Identify which cell holds the provided text, then report its (x, y) central coordinate. 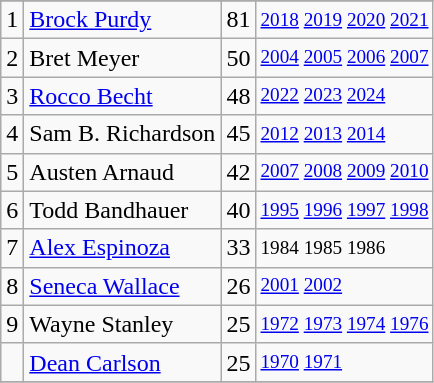
9 (12, 324)
26 (238, 286)
Rocco Becht (122, 96)
2 (12, 58)
7 (12, 248)
4 (12, 134)
Sam B. Richardson (122, 134)
50 (238, 58)
3 (12, 96)
33 (238, 248)
1970 1971 (344, 362)
40 (238, 210)
Dean Carlson (122, 362)
Brock Purdy (122, 20)
Austen Arnaud (122, 172)
2018 2019 2020 2021 (344, 20)
Todd Bandhauer (122, 210)
2007 2008 2009 2010 (344, 172)
1995 1996 1997 1998 (344, 210)
Bret Meyer (122, 58)
Alex Espinoza (122, 248)
2001 2002 (344, 286)
2012 2013 2014 (344, 134)
42 (238, 172)
2022 2023 2024 (344, 96)
Seneca Wallace (122, 286)
2004 2005 2006 2007 (344, 58)
1972 1973 1974 1976 (344, 324)
5 (12, 172)
81 (238, 20)
1 (12, 20)
Wayne Stanley (122, 324)
1984 1985 1986 (344, 248)
45 (238, 134)
48 (238, 96)
6 (12, 210)
8 (12, 286)
